For the text-containing cell, return its midpoint in [x, y] coordinate format. 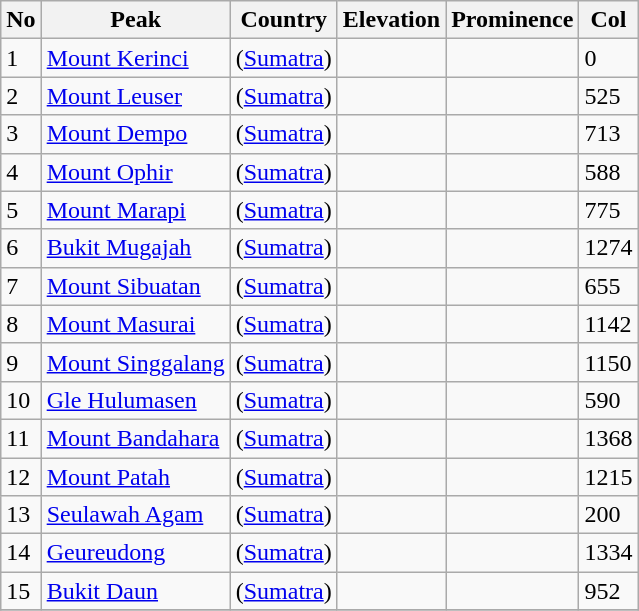
Peak [136, 20]
588 [608, 172]
11 [21, 438]
3 [21, 134]
No [21, 20]
15 [21, 591]
Mount Sibuatan [136, 286]
525 [608, 96]
Mount Kerinci [136, 58]
200 [608, 515]
Mount Masurai [136, 324]
4 [21, 172]
Gle Hulumasen [136, 400]
Elevation [391, 20]
6 [21, 248]
2 [21, 96]
8 [21, 324]
Prominence [512, 20]
713 [608, 134]
Seulawah Agam [136, 515]
Mount Marapi [136, 210]
775 [608, 210]
1150 [608, 362]
1 [21, 58]
1274 [608, 248]
1334 [608, 553]
Col [608, 20]
10 [21, 400]
7 [21, 286]
Mount Leuser [136, 96]
5 [21, 210]
1215 [608, 477]
13 [21, 515]
Mount Patah [136, 477]
14 [21, 553]
Mount Dempo [136, 134]
1368 [608, 438]
Mount Bandahara [136, 438]
Geureudong [136, 553]
590 [608, 400]
Mount Ophir [136, 172]
Country [284, 20]
12 [21, 477]
9 [21, 362]
Bukit Daun [136, 591]
0 [608, 58]
952 [608, 591]
1142 [608, 324]
655 [608, 286]
Mount Singgalang [136, 362]
Bukit Mugajah [136, 248]
